Detect which cell encompasses the target text, then output its [x, y] center coordinate. 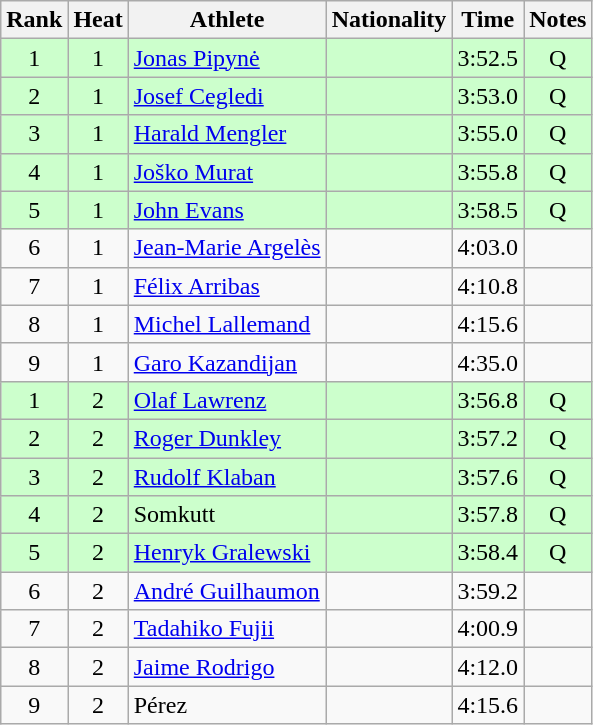
4:10.8 [488, 286]
4:35.0 [488, 362]
Félix Arribas [227, 286]
Time [488, 20]
3:57.8 [488, 515]
3:58.5 [488, 210]
Roger Dunkley [227, 438]
Michel Lallemand [227, 324]
André Guilhaumon [227, 591]
Harald Mengler [227, 134]
3:53.0 [488, 96]
Athlete [227, 20]
Jean-Marie Argelès [227, 248]
John Evans [227, 210]
Olaf Lawrenz [227, 400]
Rank [34, 20]
Nationality [389, 20]
Henryk Gralewski [227, 553]
4:00.9 [488, 629]
Josef Cegledi [227, 96]
Rudolf Klaban [227, 477]
Jonas Pipynė [227, 58]
Pérez [227, 705]
3:57.2 [488, 438]
3:52.5 [488, 58]
Joško Murat [227, 172]
Somkutt [227, 515]
4:12.0 [488, 667]
3:56.8 [488, 400]
Garo Kazandijan [227, 362]
4:03.0 [488, 248]
3:55.0 [488, 134]
Jaime Rodrigo [227, 667]
3:59.2 [488, 591]
3:55.8 [488, 172]
3:57.6 [488, 477]
Notes [558, 20]
Tadahiko Fujii [227, 629]
3:58.4 [488, 553]
Heat [98, 20]
